Identify which cell holds the provided text, then report its (X, Y) central coordinate. 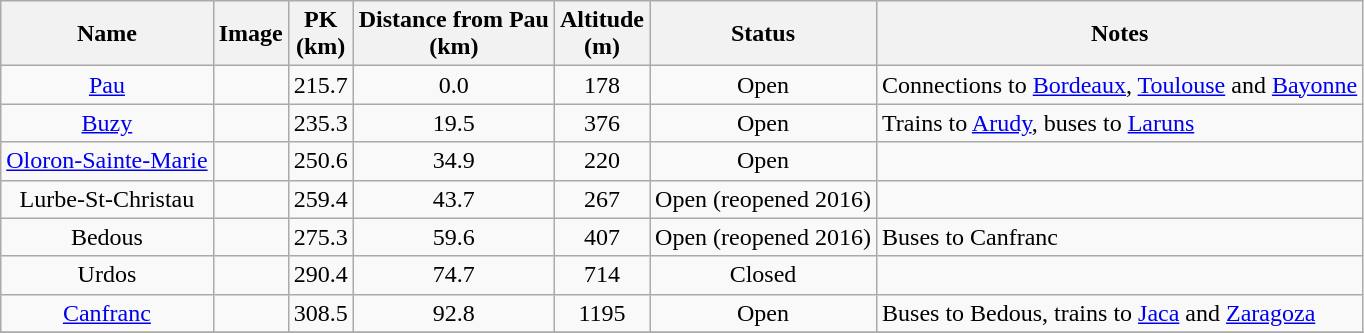
215.7 (320, 85)
Canfranc (107, 313)
Buses to Bedous, trains to Jaca and Zaragoza (1120, 313)
0.0 (454, 85)
1195 (602, 313)
19.5 (454, 123)
Name (107, 34)
714 (602, 275)
43.7 (454, 199)
275.3 (320, 237)
178 (602, 85)
Notes (1120, 34)
Closed (764, 275)
Image (250, 34)
250.6 (320, 161)
74.7 (454, 275)
Altitude(m) (602, 34)
235.3 (320, 123)
PK(km) (320, 34)
259.4 (320, 199)
290.4 (320, 275)
Connections to Bordeaux, Toulouse and Bayonne (1120, 85)
Trains to Arudy, buses to Laruns (1120, 123)
Status (764, 34)
92.8 (454, 313)
59.6 (454, 237)
Pau (107, 85)
Distance from Pau(km) (454, 34)
308.5 (320, 313)
Bedous (107, 237)
Oloron-Sainte-Marie (107, 161)
267 (602, 199)
Buzy (107, 123)
407 (602, 237)
376 (602, 123)
Buses to Canfranc (1120, 237)
Lurbe-St-Christau (107, 199)
Urdos (107, 275)
34.9 (454, 161)
220 (602, 161)
